Search for the cell housing the specified text and yield its (X, Y) center coordinate. 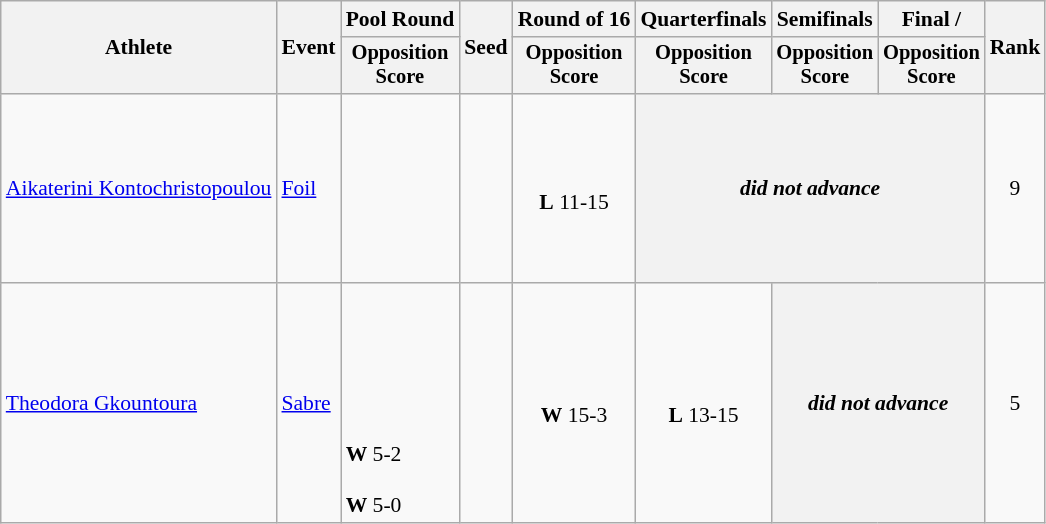
Sabre (308, 403)
W 5-2W 5-0 (400, 403)
Final / (932, 19)
Rank (1016, 48)
Quarterfinals (703, 19)
Round of 16 (574, 19)
Seed (486, 48)
L 13-15 (703, 403)
Event (308, 48)
Foil (308, 188)
W 15-3 (574, 403)
5 (1016, 403)
Semifinals (824, 19)
Pool Round (400, 19)
9 (1016, 188)
Athlete (139, 48)
L 11-15 (574, 188)
Theodora Gkountoura (139, 403)
Aikaterini Kontochristopoulou (139, 188)
